Pinpoint the cell where the given text exists, returning its (x, y) midpoint coordinate. 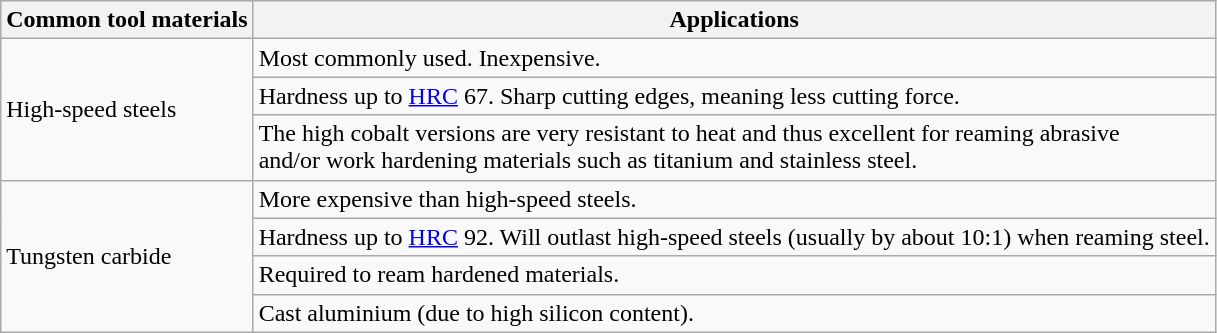
Common tool materials (127, 20)
More expensive than high-speed steels. (734, 199)
Tungsten carbide (127, 256)
Cast aluminium (due to high silicon content). (734, 313)
Hardness up to HRC 67. Sharp cutting edges, meaning less cutting force. (734, 96)
Hardness up to HRC 92. Will outlast high-speed steels (usually by about 10:1) when reaming steel. (734, 237)
Required to ream hardened materials. (734, 275)
Most commonly used. Inexpensive. (734, 58)
High-speed steels (127, 110)
Applications (734, 20)
